From the cell containing the given text, extract its center point as [x, y] coordinate. 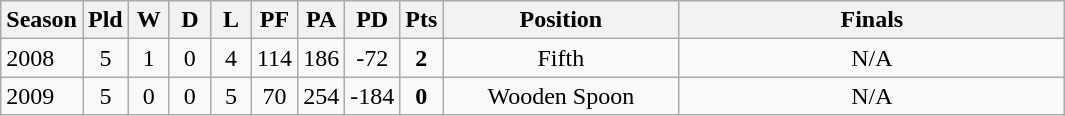
PF [274, 20]
114 [274, 58]
Season [42, 20]
Position [561, 20]
Pts [422, 20]
254 [322, 96]
70 [274, 96]
PD [372, 20]
2008 [42, 58]
Wooden Spoon [561, 96]
D [190, 20]
2 [422, 58]
-72 [372, 58]
Fifth [561, 58]
L [230, 20]
4 [230, 58]
PA [322, 20]
W [148, 20]
2009 [42, 96]
186 [322, 58]
Finals [872, 20]
1 [148, 58]
-184 [372, 96]
Pld [105, 20]
